Scan for the cell matching the given text and deliver its [x, y] coordinate at center. 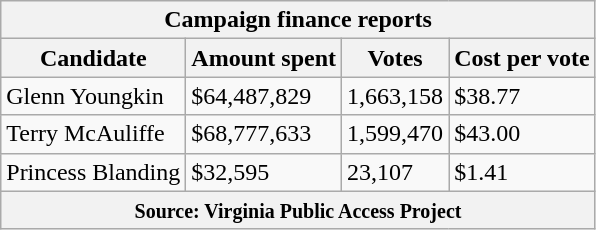
1,599,470 [396, 134]
Campaign finance reports [298, 20]
Terry McAuliffe [94, 134]
Votes [396, 58]
Amount spent [264, 58]
$32,595 [264, 172]
23,107 [396, 172]
$64,487,829 [264, 96]
$1.41 [522, 172]
Candidate [94, 58]
$68,777,633 [264, 134]
Glenn Youngkin [94, 96]
Princess Blanding [94, 172]
1,663,158 [396, 96]
$38.77 [522, 96]
Cost per vote [522, 58]
$43.00 [522, 134]
Source: Virginia Public Access Project [298, 210]
